Pinpoint the cell where the given text exists, returning its [x, y] midpoint coordinate. 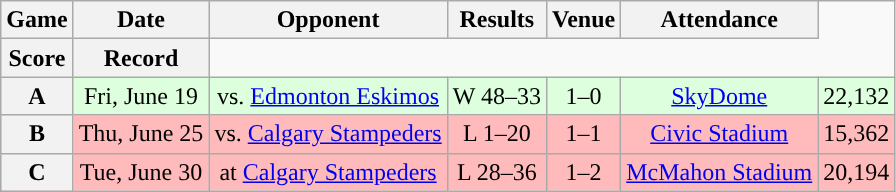
Attendance [720, 20]
vs. Calgary Stampeders [328, 134]
Opponent [328, 20]
B [37, 134]
W 48–33 [496, 96]
Civic Stadium [720, 134]
L 1–20 [496, 134]
Venue [583, 20]
Score [37, 58]
15,362 [856, 134]
at Calgary Stampeders [328, 172]
McMahon Stadium [720, 172]
Date [141, 20]
L 28–36 [496, 172]
Record [141, 58]
20,194 [856, 172]
Fri, June 19 [141, 96]
Tue, June 30 [141, 172]
A [37, 96]
22,132 [856, 96]
1–1 [583, 134]
SkyDome [720, 96]
1–2 [583, 172]
Thu, June 25 [141, 134]
Results [496, 20]
C [37, 172]
vs. Edmonton Eskimos [328, 96]
Game [37, 20]
1–0 [583, 96]
